Capture the cell that displays the provided text and extract its (x, y) central coordinate. 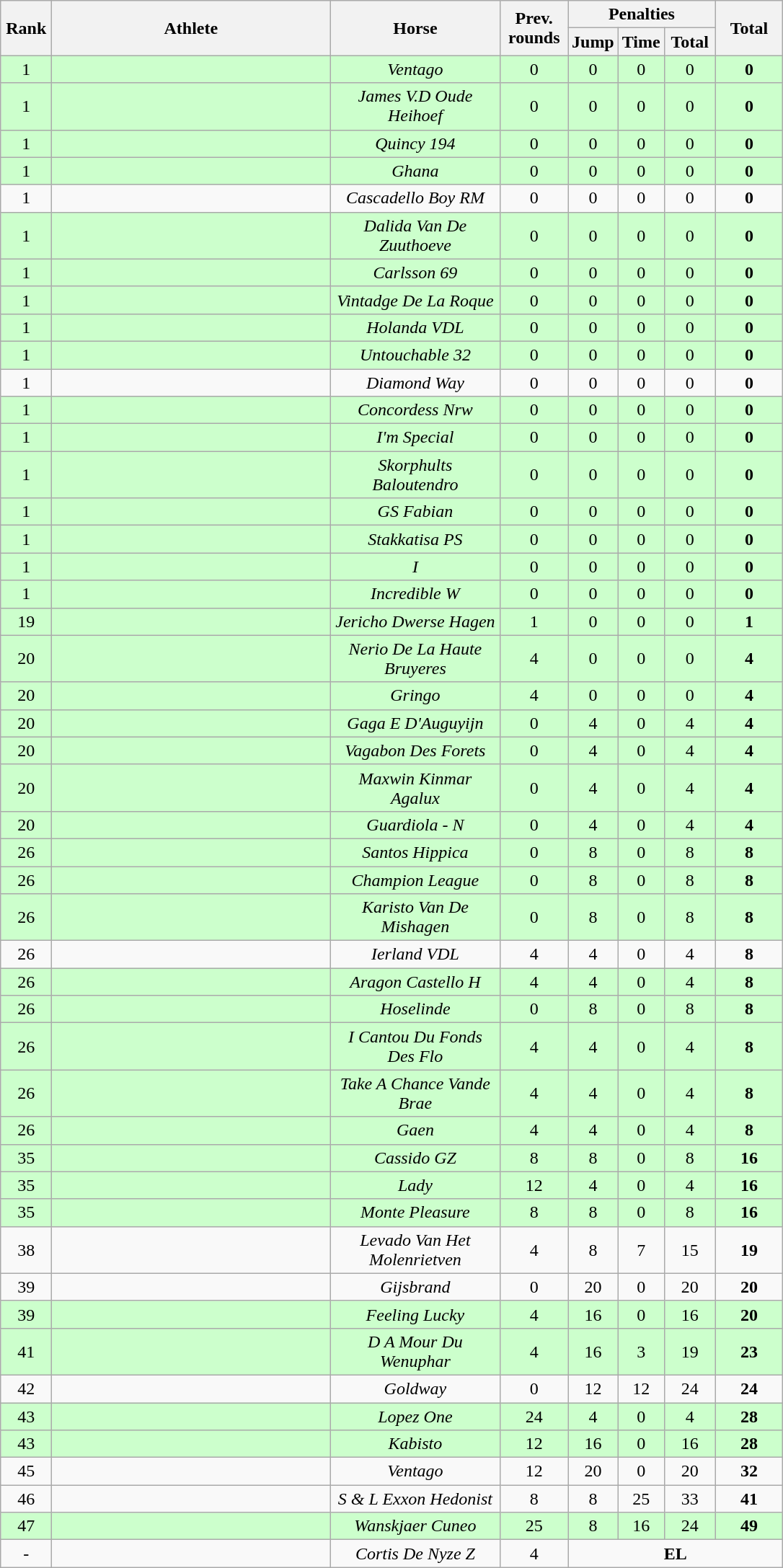
Gaga E D'Auguyijn (415, 723)
45 (26, 1471)
Champion League (415, 880)
Vagabon Des Forets (415, 750)
Maxwin Kinmar Agalux (415, 787)
49 (749, 1526)
3 (641, 1351)
Skorphults Baloutendro (415, 474)
23 (749, 1351)
S & L Exxon Hedonist (415, 1499)
I'm Special (415, 438)
32 (749, 1471)
Rank (26, 28)
Ierland VDL (415, 954)
Santos Hippica (415, 852)
Holanda VDL (415, 327)
Gijsbrand (415, 1287)
Incredible W (415, 594)
Karisto Van De Mishagen (415, 917)
Levado Van Het Molenrietven (415, 1250)
Carlsson 69 (415, 273)
Lopez One (415, 1417)
Gringo (415, 696)
Prev. rounds (534, 28)
Stakkatisa PS (415, 539)
Wanskjaer Cuneo (415, 1526)
Jericho Dwerse Hagen (415, 621)
7 (641, 1250)
I Cantou Du Fonds Des Flo (415, 1047)
Jump (593, 42)
Penalties (642, 14)
Lady (415, 1185)
Horse (415, 28)
Untouchable 32 (415, 355)
47 (26, 1526)
Concordess Nrw (415, 410)
Kabisto (415, 1444)
EL (676, 1554)
38 (26, 1250)
Dalida Van De Zuuthoeve (415, 235)
D A Mour Du Wenuphar (415, 1351)
Aragon Castello H (415, 982)
Take A Chance Vande Brae (415, 1093)
Guardiola - N (415, 825)
Time (641, 42)
Vintadge De La Roque (415, 300)
GS Fabian (415, 512)
15 (689, 1250)
Cassido GZ (415, 1158)
33 (689, 1499)
Monte Pleasure (415, 1213)
- (26, 1554)
Cascadello Boy RM (415, 198)
Ghana (415, 171)
42 (26, 1388)
46 (26, 1499)
Gaen (415, 1130)
Cortis De Nyze Z (415, 1554)
James V.D Oude Heihoef (415, 107)
Goldway (415, 1388)
Hoselinde (415, 1009)
Nerio De La Haute Bruyeres (415, 659)
Athlete (191, 28)
Quincy 194 (415, 143)
Feeling Lucky (415, 1314)
I (415, 567)
Diamond Way (415, 383)
